Return [X, Y] of the center of cell containing provided text 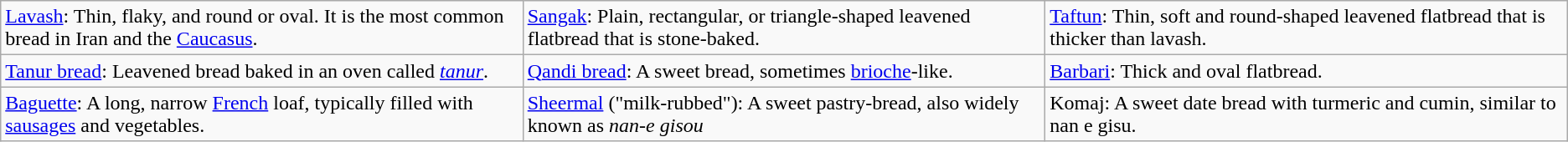
Baguette: A long, narrow French loaf, typically filled with sausages and vegetables. [261, 114]
Qandi bread: A sweet bread, sometimes brioche-like. [784, 71]
Sheermal ("milk-rubbed"): A sweet pastry-bread, also widely known as nan-e gisou [784, 114]
Lavash: Thin, flaky, and round or oval. It is the most common bread in Iran and the Caucasus. [261, 28]
Sangak: Plain, rectangular, or triangle-shaped leavened flatbread that is stone-baked. [784, 28]
Barbari: Thick and oval flatbread. [1307, 71]
Taftun: Thin, soft and round-shaped leavened flatbread that is thicker than lavash. [1307, 28]
Tanur bread: Leavened bread baked in an oven called tanur. [261, 71]
Komaj: A sweet date bread with turmeric and cumin, similar to nan e gisu. [1307, 114]
